Provide the [X, Y] coordinate of the cell's center where the given text is located.  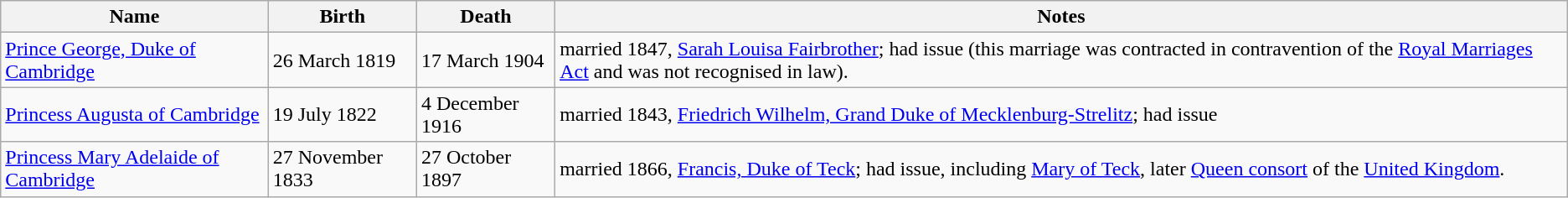
Princess Augusta of Cambridge [134, 114]
Death [486, 17]
Birth [342, 17]
Name [134, 17]
Princess Mary Adelaide of Cambridge [134, 169]
married 1843, Friedrich Wilhelm, Grand Duke of Mecklenburg-Strelitz; had issue [1062, 114]
4 December 1916 [486, 114]
26 March 1819 [342, 60]
27 November 1833 [342, 169]
17 March 1904 [486, 60]
Prince George, Duke of Cambridge [134, 60]
27 October 1897 [486, 169]
Notes [1062, 17]
married 1866, Francis, Duke of Teck; had issue, including Mary of Teck, later Queen consort of the United Kingdom. [1062, 169]
19 July 1822 [342, 114]
